Pinpoint the cell where the given text exists, returning its [x, y] midpoint coordinate. 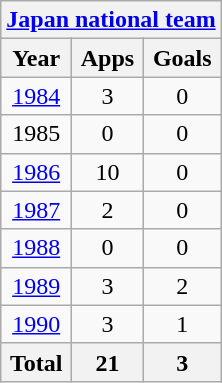
1989 [36, 286]
Total [36, 362]
1986 [36, 172]
Japan national team [111, 20]
21 [108, 362]
Goals [182, 58]
1987 [36, 210]
Apps [108, 58]
1985 [36, 134]
1990 [36, 324]
1984 [36, 96]
1 [182, 324]
Year [36, 58]
1988 [36, 248]
10 [108, 172]
